Return the [x, y] coordinate for the center point of the cell that contains the specified text.  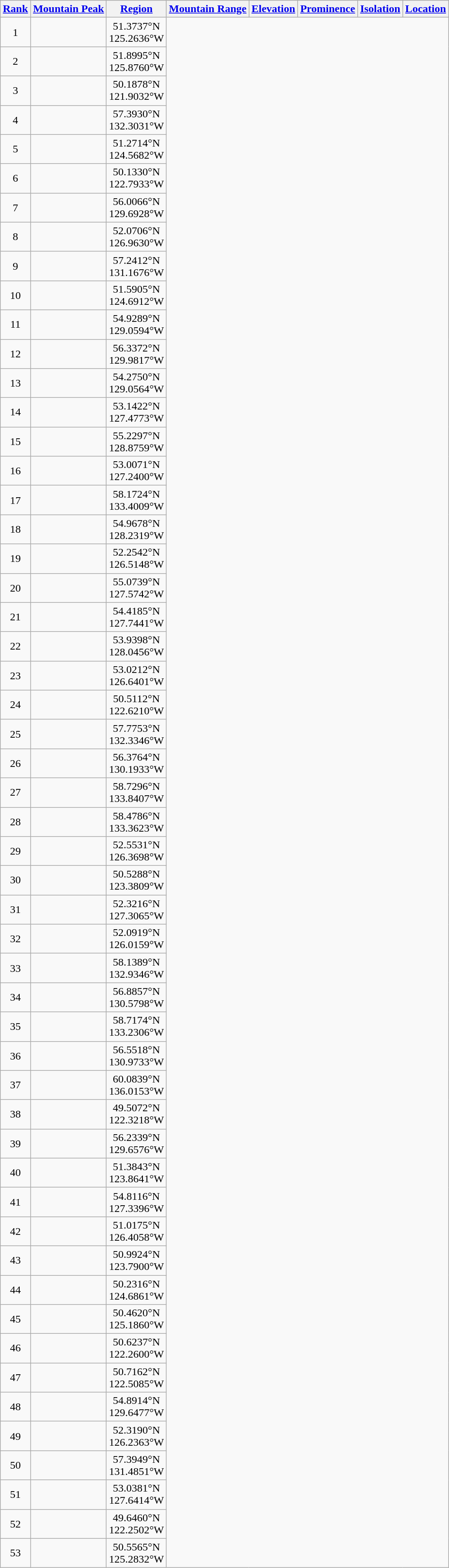
16 [15, 471]
53.0071°N127.2400°W [137, 471]
56.8857°N130.5798°W [137, 997]
28 [15, 822]
50.2316°N124.6861°W [137, 1289]
51 [15, 1494]
51.8995°N125.8760°W [137, 61]
52.3190°N126.2363°W [137, 1436]
57.7753°N132.3346°W [137, 734]
24 [15, 705]
54.8914°N129.6477°W [137, 1407]
51.3737°N125.2636°W [137, 32]
42 [15, 1231]
56.0066°N129.6928°W [137, 208]
49.6460°N122.2502°W [137, 1524]
Isolation [380, 9]
10 [15, 295]
56.2339°N129.6576°W [137, 1144]
60.0839°N136.0153°W [137, 1085]
Location [426, 9]
57.2412°N131.1676°W [137, 266]
51.3843°N123.8641°W [137, 1172]
58.1389°N132.9346°W [137, 968]
53.0212°N126.6401°W [137, 675]
53.1422°N127.4773°W [137, 413]
54.2750°N129.0564°W [137, 383]
19 [15, 558]
18 [15, 530]
43 [15, 1261]
46 [15, 1349]
48 [15, 1407]
3 [15, 91]
37 [15, 1085]
51.0175°N126.4058°W [137, 1231]
56.5518°N130.9733°W [137, 1056]
50.4620°N125.1860°W [137, 1319]
51.2714°N124.5682°W [137, 149]
36 [15, 1056]
50.5565°N125.2832°W [137, 1553]
12 [15, 353]
5 [15, 149]
6 [15, 178]
49 [15, 1436]
50.6237°N122.2600°W [137, 1349]
39 [15, 1144]
52.0919°N126.0159°W [137, 939]
21 [15, 617]
7 [15, 208]
33 [15, 968]
50.9924°N123.7900°W [137, 1261]
29 [15, 851]
34 [15, 997]
53.9398°N128.0456°W [137, 646]
27 [15, 792]
31 [15, 910]
15 [15, 441]
41 [15, 1202]
53 [15, 1553]
55.2297°N128.8759°W [137, 441]
Mountain Range [208, 9]
Elevation [273, 9]
9 [15, 266]
52.2542°N126.5148°W [137, 558]
56.3764°N130.1933°W [137, 763]
58.1724°N133.4009°W [137, 500]
50.5288°N123.3809°W [137, 880]
50.5112°N122.6210°W [137, 705]
44 [15, 1289]
52.0706°N126.9630°W [137, 236]
57.3930°N132.3031°W [137, 120]
20 [15, 588]
Mountain Peak [68, 9]
50.1330°N122.7933°W [137, 178]
13 [15, 383]
58.7296°N133.8407°W [137, 792]
52 [15, 1524]
54.9678°N128.2319°W [137, 530]
56.3372°N129.9817°W [137, 353]
38 [15, 1114]
58.7174°N133.2306°W [137, 1027]
35 [15, 1027]
54.4185°N127.7441°W [137, 617]
30 [15, 880]
54.8116°N127.3396°W [137, 1202]
26 [15, 763]
8 [15, 236]
50.7162°N122.5085°W [137, 1377]
58.4786°N133.3623°W [137, 822]
23 [15, 675]
45 [15, 1319]
53.0381°N127.6414°W [137, 1494]
52.5531°N126.3698°W [137, 851]
54.9289°N129.0594°W [137, 325]
51.5905°N124.6912°W [137, 295]
57.3949°N131.4851°W [137, 1466]
50.1878°N121.9032°W [137, 91]
32 [15, 939]
49.5072°N122.3218°W [137, 1114]
Region [137, 9]
55.0739°N127.5742°W [137, 588]
50 [15, 1466]
40 [15, 1172]
Rank [15, 9]
52.3216°N127.3065°W [137, 910]
11 [15, 325]
47 [15, 1377]
17 [15, 500]
14 [15, 413]
25 [15, 734]
2 [15, 61]
4 [15, 120]
1 [15, 32]
Prominence [327, 9]
22 [15, 646]
